Find where the given text appears and provide that cell's center as (X, Y) coordinate. 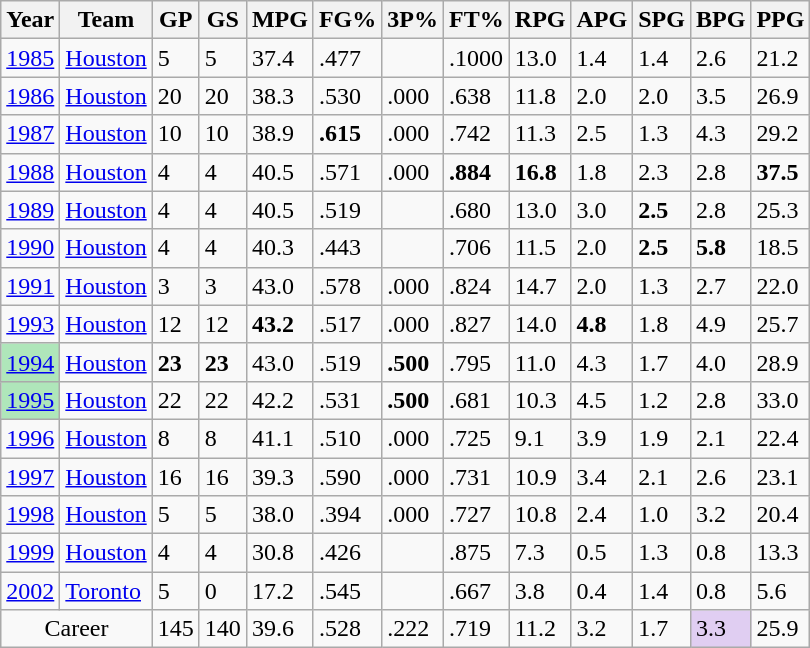
17.2 (280, 591)
.222 (413, 629)
2002 (30, 591)
28.9 (780, 362)
.571 (347, 172)
3.9 (602, 438)
.578 (347, 286)
.426 (347, 553)
1985 (30, 58)
39.3 (280, 477)
BPG (720, 20)
.530 (347, 96)
11.5 (540, 248)
43.2 (280, 324)
38.9 (280, 134)
.510 (347, 438)
145 (176, 629)
140 (222, 629)
PPG (780, 20)
2.4 (602, 515)
.706 (477, 248)
1995 (30, 400)
25.9 (780, 629)
33.0 (780, 400)
.477 (347, 58)
RPG (540, 20)
13.3 (780, 553)
11.0 (540, 362)
1987 (30, 134)
.681 (477, 400)
Team (106, 20)
1.9 (662, 438)
GS (222, 20)
42.2 (280, 400)
21.2 (780, 58)
.638 (477, 96)
1989 (30, 210)
10.9 (540, 477)
4.5 (602, 400)
26.9 (780, 96)
1996 (30, 438)
SPG (662, 20)
4.8 (602, 324)
14.7 (540, 286)
37.4 (280, 58)
25.7 (780, 324)
.884 (477, 172)
11.2 (540, 629)
.517 (347, 324)
APG (602, 20)
.667 (477, 591)
3.4 (602, 477)
1993 (30, 324)
39.6 (280, 629)
22.4 (780, 438)
1988 (30, 172)
5.8 (720, 248)
2.7 (720, 286)
.719 (477, 629)
Year (30, 20)
11.8 (540, 96)
FT% (477, 20)
3.3 (720, 629)
1986 (30, 96)
1990 (30, 248)
1994 (30, 362)
.615 (347, 134)
.824 (477, 286)
.795 (477, 362)
1998 (30, 515)
16.8 (540, 172)
25.3 (780, 210)
41.1 (280, 438)
23.1 (780, 477)
.742 (477, 134)
.1000 (477, 58)
0 (222, 591)
0.5 (602, 553)
1.0 (662, 515)
18.5 (780, 248)
.827 (477, 324)
.731 (477, 477)
.875 (477, 553)
40.3 (280, 248)
10.8 (540, 515)
1991 (30, 286)
.443 (347, 248)
FG% (347, 20)
.531 (347, 400)
5.6 (780, 591)
30.8 (280, 553)
GP (176, 20)
3P% (413, 20)
.394 (347, 515)
11.3 (540, 134)
3.8 (540, 591)
7.3 (540, 553)
0.4 (602, 591)
.545 (347, 591)
MPG (280, 20)
.590 (347, 477)
1999 (30, 553)
3.5 (720, 96)
.725 (477, 438)
37.5 (780, 172)
10.3 (540, 400)
.680 (477, 210)
38.0 (280, 515)
9.1 (540, 438)
Toronto (106, 591)
1.2 (662, 400)
4.9 (720, 324)
2.3 (662, 172)
29.2 (780, 134)
1997 (30, 477)
14.0 (540, 324)
3.0 (602, 210)
38.3 (280, 96)
Career (76, 629)
4.0 (720, 362)
20.4 (780, 515)
.727 (477, 515)
22.0 (780, 286)
.528 (347, 629)
